Scan for the cell matching the given text and deliver its [x, y] coordinate at center. 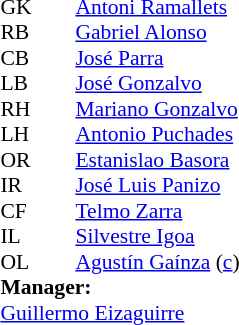
Telmo Zarra [157, 211]
OL [19, 262]
Estanislao Basora [157, 160]
IL [19, 237]
Mariano Gonzalvo [157, 109]
Agustín Gaínza (c) [157, 262]
LB [19, 83]
IR [19, 185]
Silvestre Igoa [157, 237]
José Parra [157, 58]
Antonio Puchades [157, 135]
CB [19, 58]
RH [19, 109]
RB [19, 33]
Gabriel Alonso [157, 33]
OR [19, 160]
CF [19, 211]
Manager: [120, 287]
José Luis Panizo [157, 185]
José Gonzalvo [157, 83]
LH [19, 135]
